Provide the [x, y] coordinate of the cell's center where the given text is located.  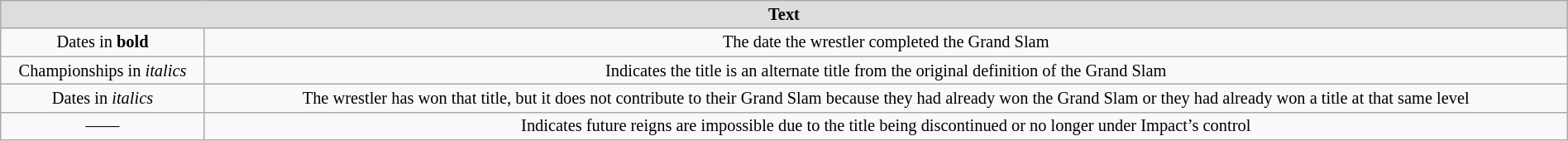
Indicates future reigns are impossible due to the title being discontinued or no longer under Impact’s control [886, 126]
The date the wrestler completed the Grand Slam [886, 42]
Indicates the title is an alternate title from the original definition of the Grand Slam [886, 70]
Championships in italics [103, 70]
—— [103, 126]
Dates in bold [103, 42]
Text [784, 14]
Dates in italics [103, 98]
